Detect which cell encompasses the target text, then output its (x, y) center coordinate. 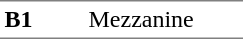
Mezzanine (164, 20)
B1 (42, 20)
